Find where the given text appears and provide that cell's center as (x, y) coordinate. 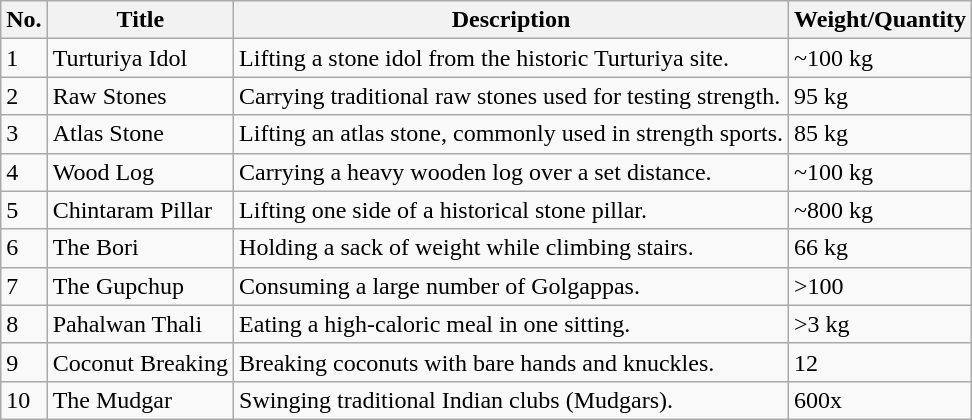
10 (24, 400)
Title (140, 20)
4 (24, 172)
Consuming a large number of Golgappas. (512, 286)
Wood Log (140, 172)
Description (512, 20)
~800 kg (880, 210)
5 (24, 210)
12 (880, 362)
>100 (880, 286)
Coconut Breaking (140, 362)
Atlas Stone (140, 134)
8 (24, 324)
95 kg (880, 96)
Turturiya Idol (140, 58)
No. (24, 20)
2 (24, 96)
Chintaram Pillar (140, 210)
66 kg (880, 248)
Eating a high-caloric meal in one sitting. (512, 324)
85 kg (880, 134)
7 (24, 286)
>3 kg (880, 324)
3 (24, 134)
Carrying traditional raw stones used for testing strength. (512, 96)
9 (24, 362)
600x (880, 400)
Pahalwan Thali (140, 324)
Holding a sack of weight while climbing stairs. (512, 248)
Weight/Quantity (880, 20)
The Bori (140, 248)
Swinging traditional Indian clubs (Mudgars). (512, 400)
Lifting one side of a historical stone pillar. (512, 210)
Carrying a heavy wooden log over a set distance. (512, 172)
The Gupchup (140, 286)
Lifting an atlas stone, commonly used in strength sports. (512, 134)
Breaking coconuts with bare hands and knuckles. (512, 362)
Raw Stones (140, 96)
The Mudgar (140, 400)
6 (24, 248)
Lifting a stone idol from the historic Turturiya site. (512, 58)
1 (24, 58)
